From the cell containing the given text, extract its center point as [X, Y] coordinate. 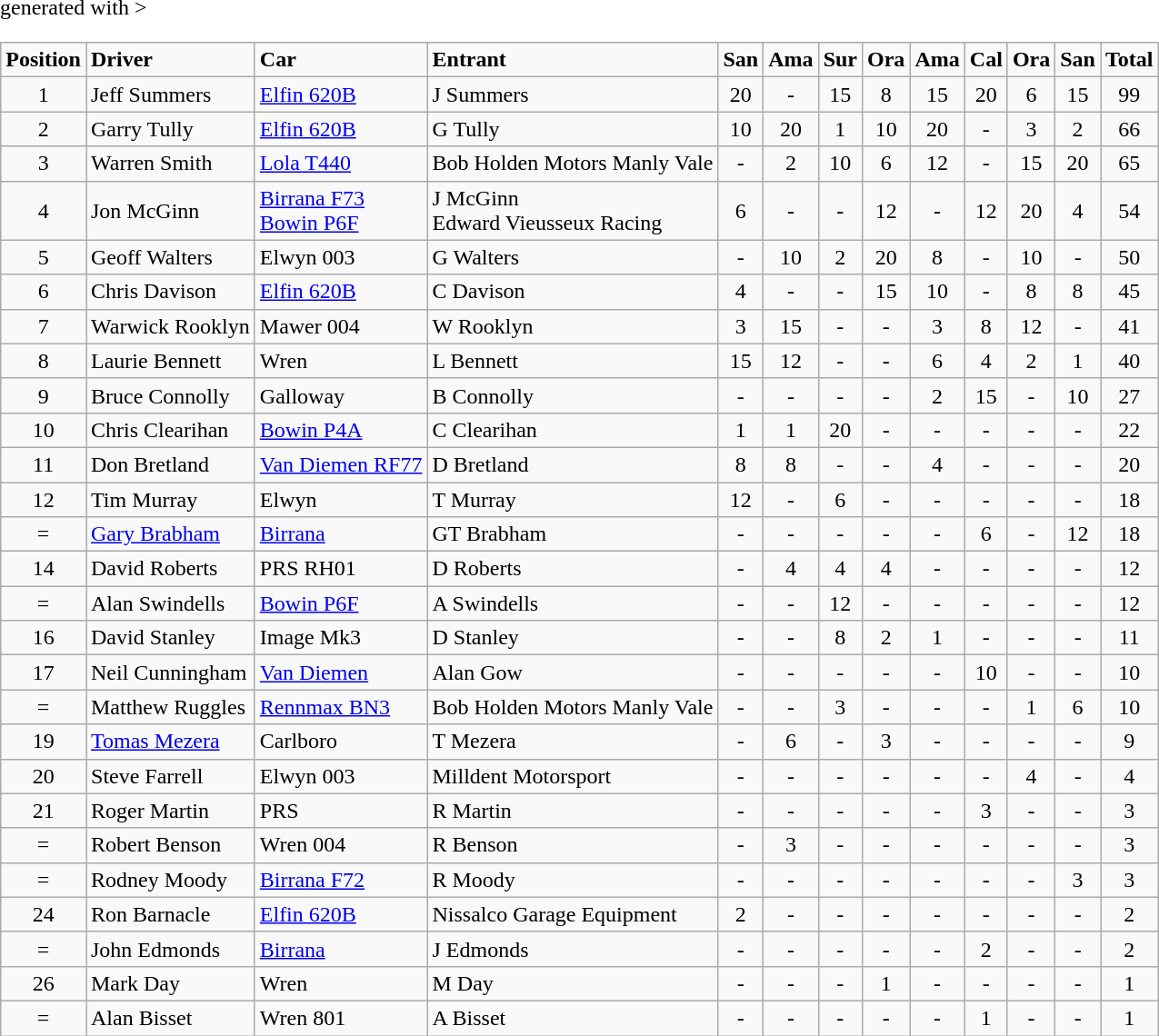
24 [44, 914]
Jon McGinn [170, 211]
Total [1129, 60]
A Swindells [573, 603]
PRS RH01 [341, 569]
D Roberts [573, 569]
26 [44, 983]
Van Diemen [341, 672]
14 [44, 569]
7 [44, 326]
R Moody [573, 880]
16 [44, 638]
PRS [341, 811]
Image Mk3 [341, 638]
Gary Brabham [170, 534]
Position [44, 60]
J Edmonds [573, 949]
L Bennett [573, 361]
Rodney Moody [170, 880]
Cal [985, 60]
M Day [573, 983]
Tim Murray [170, 499]
Van Diemen RF77 [341, 464]
Ron Barnacle [170, 914]
Steve Farrell [170, 776]
D Stanley [573, 638]
Alan Bisset [170, 1018]
Entrant [573, 60]
Robert Benson [170, 845]
Mark Day [170, 983]
19 [44, 742]
David Roberts [170, 569]
Nissalco Garage Equipment [573, 914]
C Clearihan [573, 430]
Geoff Walters [170, 257]
Jeff Summers [170, 95]
Elwyn [341, 499]
45 [1129, 292]
Bowin P6F [341, 603]
50 [1129, 257]
5 [44, 257]
T Mezera [573, 742]
Lola T440 [341, 164]
Wren 801 [341, 1018]
54 [1129, 211]
Sur [840, 60]
Car [341, 60]
Matthew Ruggles [170, 707]
17 [44, 672]
40 [1129, 361]
Garry Tully [170, 129]
65 [1129, 164]
J Summers [573, 95]
41 [1129, 326]
21 [44, 811]
R Benson [573, 845]
G Walters [573, 257]
66 [1129, 129]
27 [1129, 395]
Carlboro [341, 742]
John Edmonds [170, 949]
Bruce Connolly [170, 395]
T Murray [573, 499]
W Rooklyn [573, 326]
D Bretland [573, 464]
David Stanley [170, 638]
Birrana F73 Bowin P6F [341, 211]
Alan Gow [573, 672]
Milldent Motorsport [573, 776]
Mawer 004 [341, 326]
Warren Smith [170, 164]
99 [1129, 95]
Don Bretland [170, 464]
Driver [170, 60]
C Davison [573, 292]
G Tully [573, 129]
Galloway [341, 395]
Rennmax BN3 [341, 707]
Warwick Rooklyn [170, 326]
22 [1129, 430]
R Martin [573, 811]
GT Brabham [573, 534]
B Connolly [573, 395]
Chris Davison [170, 292]
Alan Swindells [170, 603]
Chris Clearihan [170, 430]
Wren 004 [341, 845]
A Bisset [573, 1018]
Roger Martin [170, 811]
J McGinn Edward Vieusseux Racing [573, 211]
Bowin P4A [341, 430]
Laurie Bennett [170, 361]
Birrana F72 [341, 880]
Neil Cunningham [170, 672]
Tomas Mezera [170, 742]
